Return the (x, y) coordinate for the center point of the cell that contains the specified text.  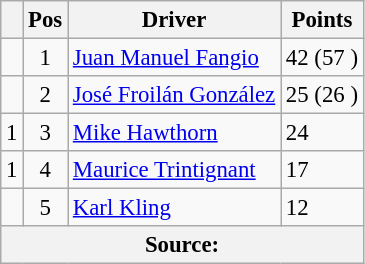
4 (46, 170)
Juan Manuel Fangio (174, 58)
Karl Kling (174, 208)
Points (322, 20)
12 (322, 208)
2 (46, 95)
24 (322, 133)
Source: (182, 245)
42 (57 ) (322, 58)
25 (26 ) (322, 95)
Driver (174, 20)
Pos (46, 20)
Mike Hawthorn (174, 133)
3 (46, 133)
17 (322, 170)
5 (46, 208)
Maurice Trintignant (174, 170)
José Froilán González (174, 95)
